Find where the given text appears and provide that cell's center as (X, Y) coordinate. 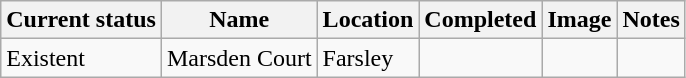
Existent (82, 58)
Location (368, 20)
Name (239, 20)
Farsley (368, 58)
Marsden Court (239, 58)
Notes (651, 20)
Completed (480, 20)
Current status (82, 20)
Image (580, 20)
